Find where the given text appears and provide that cell's center as (x, y) coordinate. 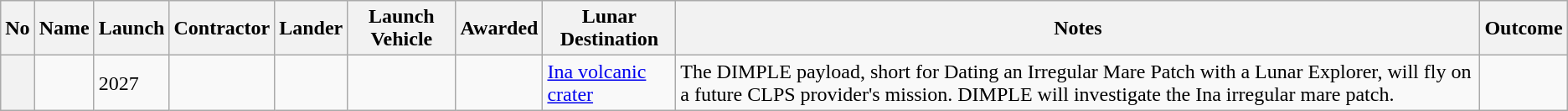
Notes (1078, 29)
Name (64, 29)
Lander (312, 29)
Ina volcanic crater (610, 82)
Launch (132, 29)
Awarded (499, 29)
LunarDestination (610, 29)
Outcome (1524, 29)
No (18, 29)
Contractor (222, 29)
2027 (132, 82)
Launch Vehicle (402, 29)
